For the text-containing cell, return its midpoint in [X, Y] coordinate format. 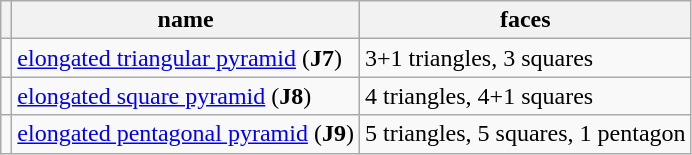
elongated triangular pyramid (J7) [186, 58]
faces [525, 20]
name [186, 20]
elongated pentagonal pyramid (J9) [186, 134]
4 triangles, 4+1 squares [525, 96]
5 triangles, 5 squares, 1 pentagon [525, 134]
3+1 triangles, 3 squares [525, 58]
elongated square pyramid (J8) [186, 96]
